Search for the cell housing the specified text and yield its (X, Y) center coordinate. 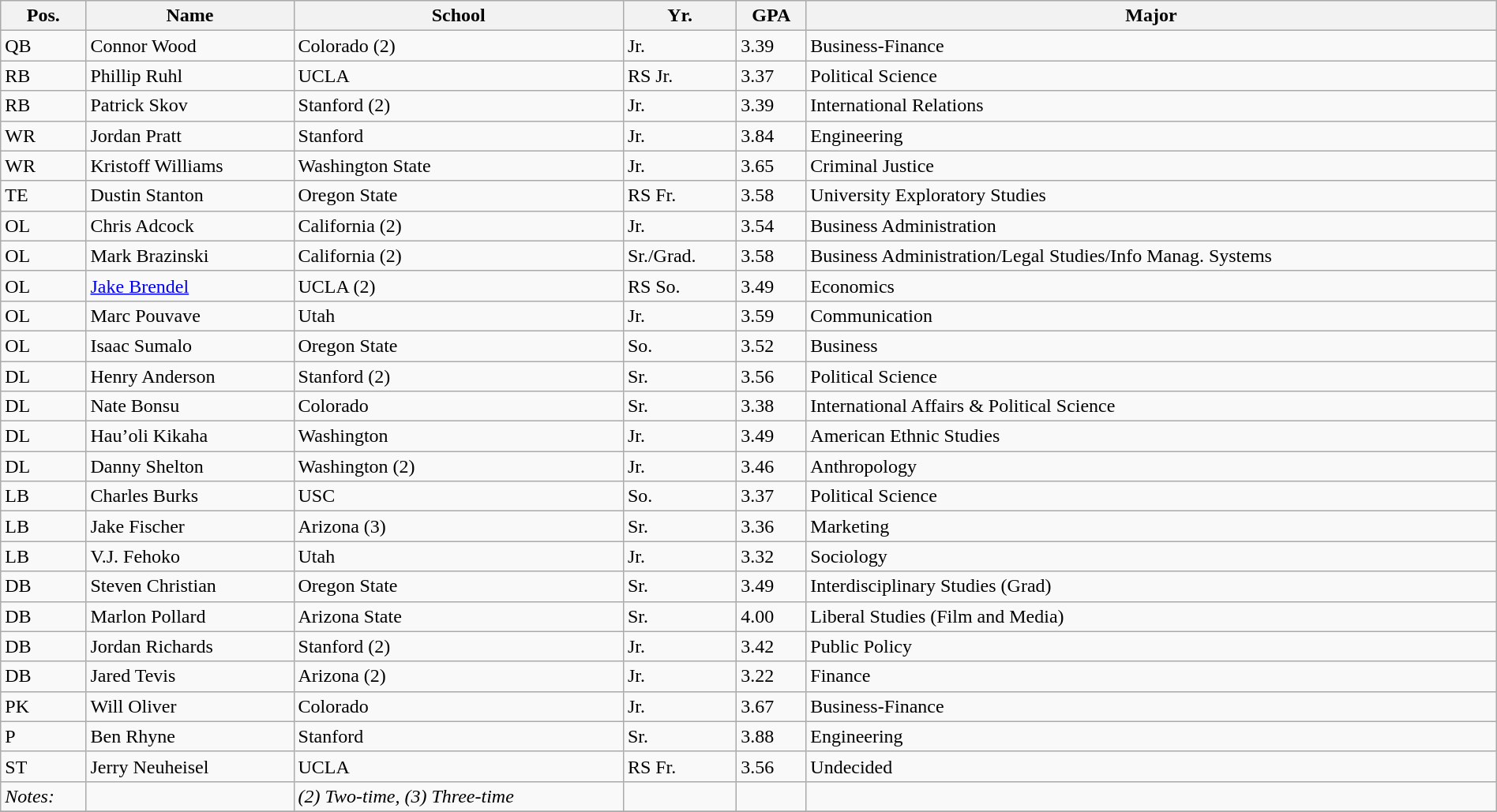
4.00 (771, 616)
Communication (1151, 316)
Sr./Grad. (679, 256)
Economics (1151, 286)
Marc Pouvave (189, 316)
3.59 (771, 316)
(2) Two-time, (3) Three-time (458, 796)
Mark Brazinski (189, 256)
Anthropology (1151, 466)
Undecided (1151, 766)
3.67 (771, 706)
Colorado (2) (458, 46)
QB (43, 46)
3.52 (771, 346)
3.38 (771, 406)
Jordan Pratt (189, 136)
Connor Wood (189, 46)
Marlon Pollard (189, 616)
Arizona (3) (458, 526)
Ben Rhyne (189, 736)
Name (189, 16)
Steven Christian (189, 586)
Interdisciplinary Studies (Grad) (1151, 586)
Jordan Richards (189, 646)
USC (458, 496)
Public Policy (1151, 646)
3.46 (771, 466)
RS Jr. (679, 76)
Jake Brendel (189, 286)
RS So. (679, 286)
Sociology (1151, 556)
Business Administration (1151, 226)
3.36 (771, 526)
Chris Adcock (189, 226)
Danny Shelton (189, 466)
Dustin Stanton (189, 196)
Henry Anderson (189, 376)
UCLA (2) (458, 286)
TE (43, 196)
School (458, 16)
P (43, 736)
3.32 (771, 556)
ST (43, 766)
V.J. Fehoko (189, 556)
Jerry Neuheisel (189, 766)
Washington State (458, 166)
3.54 (771, 226)
Phillip Ruhl (189, 76)
Liberal Studies (Film and Media) (1151, 616)
3.42 (771, 646)
Jake Fischer (189, 526)
3.65 (771, 166)
3.22 (771, 676)
Major (1151, 16)
Arizona (2) (458, 676)
3.88 (771, 736)
Patrick Skov (189, 106)
Isaac Sumalo (189, 346)
Charles Burks (189, 496)
GPA (771, 16)
Business (1151, 346)
Washington (2) (458, 466)
Nate Bonsu (189, 406)
Notes: (43, 796)
International Relations (1151, 106)
American Ethnic Studies (1151, 436)
3.84 (771, 136)
Hau’oli Kikaha (189, 436)
Washington (458, 436)
Jared Tevis (189, 676)
Arizona State (458, 616)
Business Administration/Legal Studies/Info Manag. Systems (1151, 256)
Criminal Justice (1151, 166)
Kristoff Williams (189, 166)
University Exploratory Studies (1151, 196)
International Affairs & Political Science (1151, 406)
Marketing (1151, 526)
PK (43, 706)
Finance (1151, 676)
Yr. (679, 16)
Pos. (43, 16)
Will Oliver (189, 706)
